Provide the (x, y) coordinate of the cell's center where the given text is located.  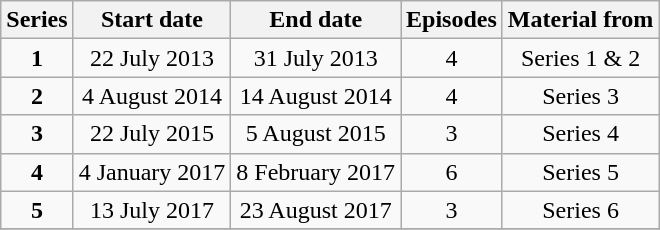
5 (37, 210)
5 August 2015 (316, 134)
2 (37, 96)
Series 6 (580, 210)
Start date (152, 20)
1 (37, 58)
Episodes (452, 20)
22 July 2013 (152, 58)
End date (316, 20)
4 August 2014 (152, 96)
Material from (580, 20)
31 July 2013 (316, 58)
Series (37, 20)
Series 3 (580, 96)
Series 1 & 2 (580, 58)
23 August 2017 (316, 210)
6 (452, 172)
Series 4 (580, 134)
13 July 2017 (152, 210)
8 February 2017 (316, 172)
4 January 2017 (152, 172)
Series 5 (580, 172)
14 August 2014 (316, 96)
22 July 2015 (152, 134)
